Pinpoint the cell where the given text exists, returning its (x, y) midpoint coordinate. 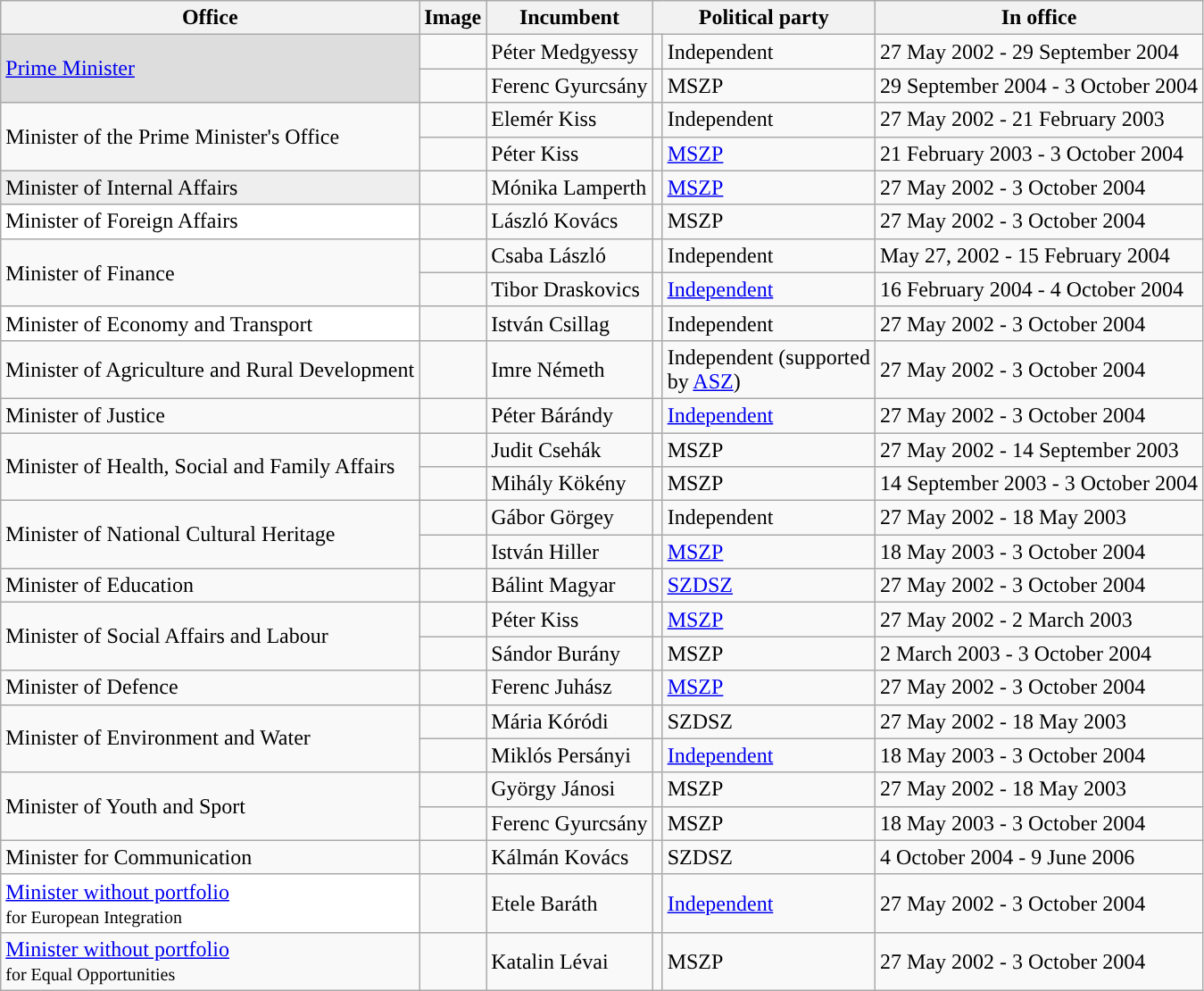
György Jánosi (569, 789)
Sándor Burány (569, 654)
László Kovács (569, 221)
Tibor Draskovics (569, 289)
Péter Medgyessy (569, 52)
Minister of Education (211, 586)
Bálint Magyar (569, 586)
Minister of Social Affairs and Labour (211, 637)
Ferenc Juhász (569, 687)
István Csillag (569, 323)
Office (211, 18)
Etele Baráth (569, 904)
Katalin Lévai (569, 961)
Miklós Persányi (569, 755)
Prime Minister (211, 69)
May 27, 2002 - 15 February 2004 (1039, 255)
29 September 2004 - 3 October 2004 (1039, 86)
Minister of Health, Social and Family Affairs (211, 466)
Imre Németh (569, 370)
Independent (supportedby ASZ) (768, 370)
4 October 2004 - 9 June 2006 (1039, 857)
Minister of Foreign Affairs (211, 221)
Incumbent (569, 18)
Minister of Economy and Transport (211, 323)
21 February 2003 - 3 October 2004 (1039, 154)
Minister of Environment and Water (211, 738)
Minister of Finance (211, 272)
27 May 2002 - 2 March 2003 (1039, 620)
16 February 2004 - 4 October 2004 (1039, 289)
Minister of the Prime Minister's Office (211, 137)
Minister of Agriculture and Rural Development (211, 370)
Judit Csehák (569, 449)
Minister of National Cultural Heritage (211, 535)
Minister of Youth and Sport (211, 806)
Minister without portfoliofor European Integration (211, 904)
Image (453, 18)
In office (1039, 18)
Minister of Internal Affairs (211, 187)
Gábor Görgey (569, 518)
Minister of Justice (211, 415)
2 March 2003 - 3 October 2004 (1039, 654)
27 May 2002 - 29 September 2004 (1039, 52)
27 May 2002 - 14 September 2003 (1039, 449)
Minister for Communication (211, 857)
27 May 2002 - 21 February 2003 (1039, 120)
Minister without portfoliofor Equal Opportunities (211, 961)
Kálmán Kovács (569, 857)
Mihály Kökény (569, 484)
Csaba László (569, 255)
Mónika Lamperth (569, 187)
Elemér Kiss (569, 120)
14 September 2003 - 3 October 2004 (1039, 484)
Mária Kóródi (569, 721)
Péter Bárándy (569, 415)
Minister of Defence (211, 687)
Political party (764, 18)
István Hiller (569, 552)
